For the text-containing cell, return its midpoint in (X, Y) coordinate format. 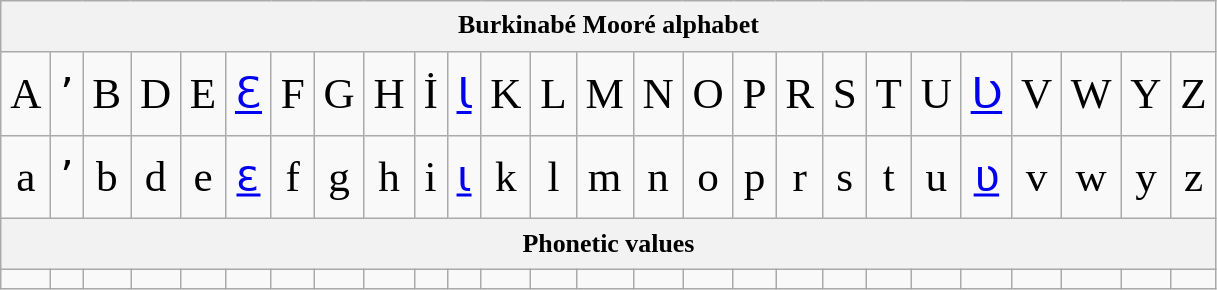
L (554, 93)
Ɩ (464, 93)
Ʋ (986, 93)
B (107, 93)
a (26, 177)
Z (1194, 93)
M (604, 93)
D (156, 93)
b (107, 177)
H (389, 93)
s (844, 177)
W (1091, 93)
F (292, 93)
d (156, 177)
A (26, 93)
G (339, 93)
f (292, 177)
N (658, 93)
g (339, 177)
n (658, 177)
l (554, 177)
S (844, 93)
Burkinabé Mooré alphabet (608, 26)
i (430, 177)
t (888, 177)
v (1037, 177)
u (936, 177)
ɩ (464, 177)
h (389, 177)
V (1037, 93)
O (708, 93)
E (202, 93)
ɛ (249, 177)
İ (430, 93)
Y (1146, 93)
r (800, 177)
K (506, 93)
U (936, 93)
P (754, 93)
o (708, 177)
Ɛ (249, 93)
Phonetic values (608, 244)
e (202, 177)
z (1194, 177)
w (1091, 177)
ʋ (986, 177)
p (754, 177)
k (506, 177)
m (604, 177)
y (1146, 177)
T (888, 93)
R (800, 93)
